For the text-containing cell, return its midpoint in [x, y] coordinate format. 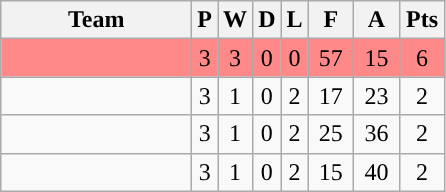
6 [422, 58]
23 [377, 96]
P [205, 20]
A [377, 20]
L [294, 20]
25 [331, 134]
Pts [422, 20]
Team [96, 20]
17 [331, 96]
40 [377, 172]
W [236, 20]
36 [377, 134]
F [331, 20]
D [267, 20]
57 [331, 58]
